Detect which cell encompasses the target text, then output its [x, y] center coordinate. 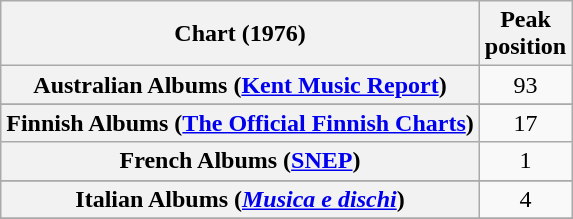
93 [525, 85]
Chart (1976) [240, 34]
Finnish Albums (The Official Finnish Charts) [240, 123]
4 [525, 199]
Italian Albums (Musica e dischi) [240, 199]
1 [525, 161]
Peakposition [525, 34]
Australian Albums (Kent Music Report) [240, 85]
French Albums (SNEP) [240, 161]
17 [525, 123]
